Return (x, y) of the center of cell containing provided text 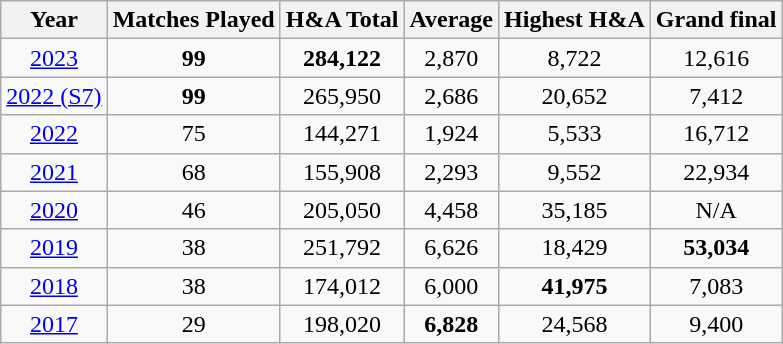
75 (194, 134)
Grand final (716, 20)
7,083 (716, 286)
5,533 (575, 134)
46 (194, 210)
7,412 (716, 96)
N/A (716, 210)
Highest H&A (575, 20)
174,012 (342, 286)
9,400 (716, 324)
68 (194, 172)
53,034 (716, 248)
20,652 (575, 96)
4,458 (452, 210)
Matches Played (194, 20)
8,722 (575, 58)
251,792 (342, 248)
2,293 (452, 172)
284,122 (342, 58)
2017 (54, 324)
Average (452, 20)
6,000 (452, 286)
2021 (54, 172)
144,271 (342, 134)
H&A Total (342, 20)
22,934 (716, 172)
6,626 (452, 248)
6,828 (452, 324)
35,185 (575, 210)
2022 (54, 134)
9,552 (575, 172)
2020 (54, 210)
24,568 (575, 324)
155,908 (342, 172)
2023 (54, 58)
198,020 (342, 324)
2018 (54, 286)
16,712 (716, 134)
1,924 (452, 134)
205,050 (342, 210)
2019 (54, 248)
2022 (S7) (54, 96)
18,429 (575, 248)
29 (194, 324)
2,686 (452, 96)
41,975 (575, 286)
Year (54, 20)
12,616 (716, 58)
265,950 (342, 96)
2,870 (452, 58)
